Extract the [x, y] coordinate from the center of the cell holding the provided text.  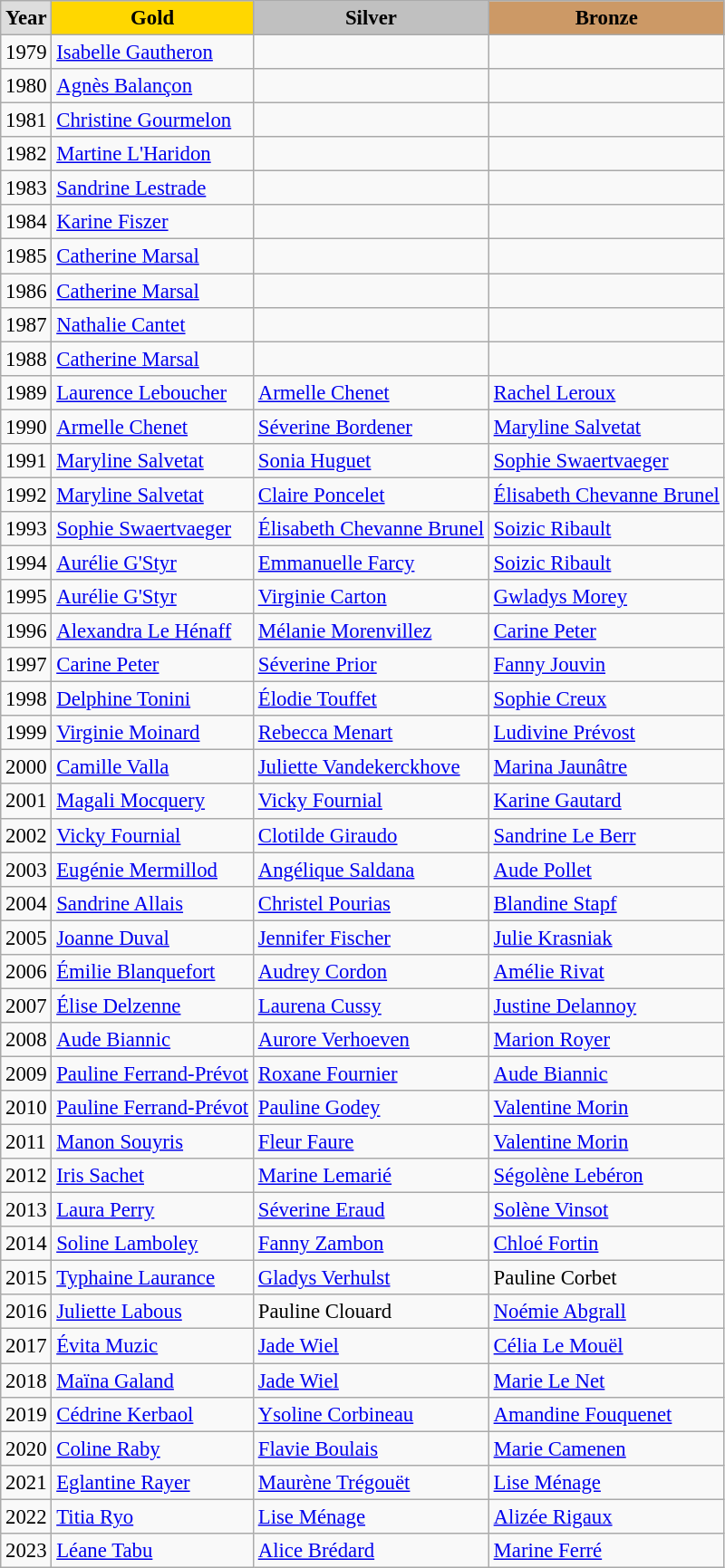
Coline Raby [152, 1448]
Aude Pollet [606, 870]
1989 [26, 392]
Marine Ferré [606, 1551]
Year [26, 18]
1991 [26, 461]
1999 [26, 733]
Iris Sachet [152, 1176]
Nathalie Cantet [152, 324]
Typhaine Laurance [152, 1278]
Clotilde Giraudo [371, 835]
1996 [26, 631]
Évita Muzic [152, 1346]
Isabelle Gautheron [152, 53]
Sandrine Le Berr [606, 835]
Martine L'Haridon [152, 154]
Justine Delannoy [606, 1005]
Bronze [606, 18]
2005 [26, 938]
Juliette Labous [152, 1313]
Fanny Jouvin [606, 665]
2016 [26, 1313]
2013 [26, 1210]
Élise Delzenne [152, 1005]
1992 [26, 495]
Agnès Balançon [152, 86]
Chloé Fortin [606, 1244]
2011 [26, 1142]
Magali Mocquery [152, 802]
1988 [26, 359]
2009 [26, 1073]
1979 [26, 53]
Manon Souyris [152, 1142]
1995 [26, 597]
Alexandra Le Hénaff [152, 631]
Angélique Saldana [371, 870]
1983 [26, 188]
Marion Royer [606, 1040]
Julie Krasniak [606, 938]
Marie Le Net [606, 1380]
Célia Le Mouël [606, 1346]
Séverine Eraud [371, 1210]
Christel Pourias [371, 903]
1985 [26, 256]
1987 [26, 324]
Rachel Leroux [606, 392]
2012 [26, 1176]
Gold [152, 18]
Camille Valla [152, 767]
Roxane Fournier [371, 1073]
Mélanie Morenvillez [371, 631]
1982 [26, 154]
Fanny Zambon [371, 1244]
Marine Lemarié [371, 1176]
Gwladys Morey [606, 597]
Christine Gourmelon [152, 120]
Karine Fiszer [152, 222]
1998 [26, 699]
Marie Camenen [606, 1448]
2001 [26, 802]
Maïna Galand [152, 1380]
Rebecca Menart [371, 733]
Laurence Leboucher [152, 392]
Flavie Boulais [371, 1448]
Amélie Rivat [606, 972]
Virginie Carton [371, 597]
Émilie Blanquefort [152, 972]
2000 [26, 767]
2010 [26, 1108]
Sonia Huguet [371, 461]
2014 [26, 1244]
Joanne Duval [152, 938]
Laura Perry [152, 1210]
Sophie Creux [606, 699]
Cédrine Kerbaol [152, 1414]
2019 [26, 1414]
Soline Lamboley [152, 1244]
Audrey Cordon [371, 972]
Sandrine Allais [152, 903]
Juliette Vandekerckhove [371, 767]
2020 [26, 1448]
Emmanuelle Farcy [371, 563]
Titia Ryo [152, 1516]
1984 [26, 222]
Gladys Verhulst [371, 1278]
Fleur Faure [371, 1142]
Solène Vinsot [606, 1210]
2006 [26, 972]
1993 [26, 529]
2008 [26, 1040]
Ludivine Prévost [606, 733]
1990 [26, 427]
2021 [26, 1482]
1981 [26, 120]
Séverine Prior [371, 665]
Pauline Clouard [371, 1313]
2007 [26, 1005]
Alizée Rigaux [606, 1516]
2002 [26, 835]
2015 [26, 1278]
Maurène Trégouët [371, 1482]
Élodie Touffet [371, 699]
Sandrine Lestrade [152, 188]
Séverine Bordener [371, 427]
Virginie Moinard [152, 733]
1994 [26, 563]
Alice Brédard [371, 1551]
Silver [371, 18]
2022 [26, 1516]
Léane Tabu [152, 1551]
Pauline Godey [371, 1108]
2004 [26, 903]
1997 [26, 665]
Ségolène Lebéron [606, 1176]
2003 [26, 870]
Ysoline Corbineau [371, 1414]
Noémie Abgrall [606, 1313]
Eglantine Rayer [152, 1482]
Jennifer Fischer [371, 938]
Karine Gautard [606, 802]
1980 [26, 86]
Aurore Verhoeven [371, 1040]
Blandine Stapf [606, 903]
Delphine Tonini [152, 699]
2018 [26, 1380]
2023 [26, 1551]
Eugénie Mermillod [152, 870]
Amandine Fouquenet [606, 1414]
Marina Jaunâtre [606, 767]
1986 [26, 291]
Pauline Corbet [606, 1278]
Claire Poncelet [371, 495]
2017 [26, 1346]
Laurena Cussy [371, 1005]
